Extract the (X, Y) coordinate from the center of the cell holding the provided text.  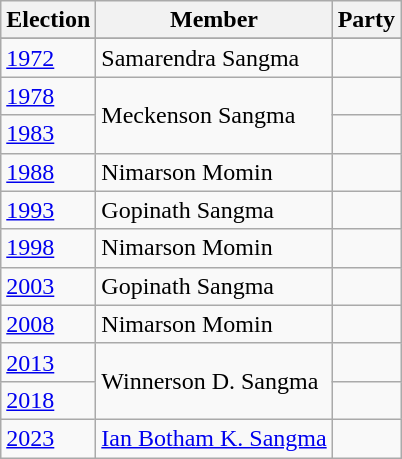
Ian Botham K. Sangma (214, 438)
1993 (48, 210)
2003 (48, 286)
1983 (48, 134)
Meckenson Sangma (214, 115)
Election (48, 20)
2008 (48, 324)
Samarendra Sangma (214, 58)
Member (214, 20)
1978 (48, 96)
Winnerson D. Sangma (214, 381)
2018 (48, 400)
2013 (48, 362)
Party (366, 20)
2023 (48, 438)
1998 (48, 248)
1988 (48, 172)
1972 (48, 58)
